Return the [X, Y] coordinate for the center point of the cell that contains the specified text.  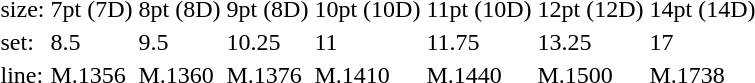
10.25 [268, 42]
13.25 [590, 42]
11.75 [479, 42]
9.5 [180, 42]
8.5 [92, 42]
11 [368, 42]
